Extract the [x, y] coordinate from the center of the cell holding the provided text.  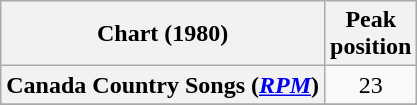
23 [371, 85]
Canada Country Songs (RPM) [163, 85]
Peak position [371, 34]
Chart (1980) [163, 34]
